Identify which cell holds the provided text, then report its [x, y] central coordinate. 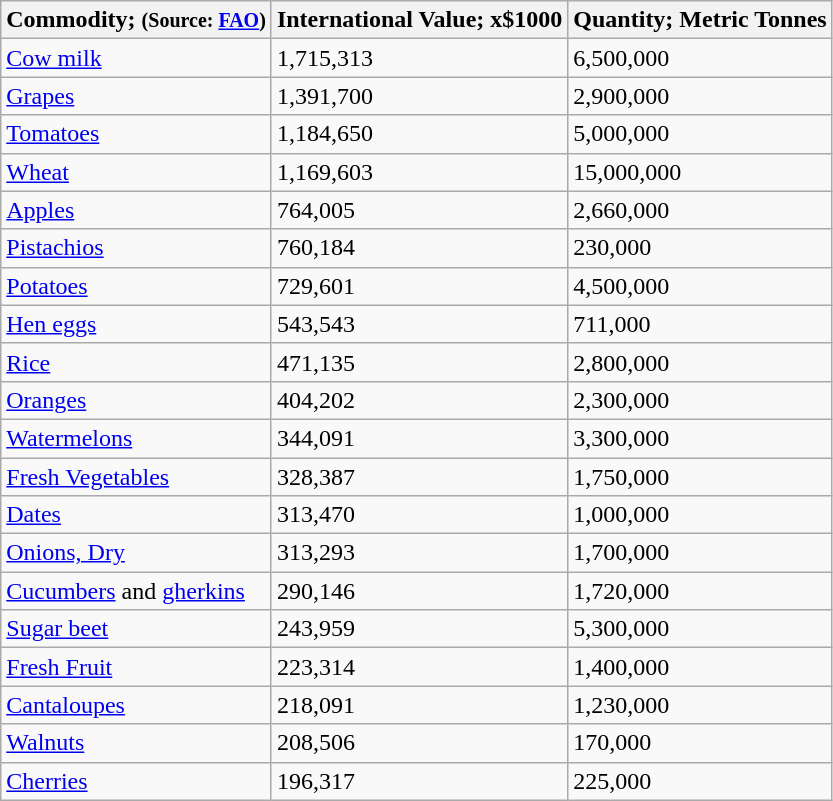
Quantity; Metric Tonnes [700, 20]
Cow milk [136, 58]
4,500,000 [700, 286]
Watermelons [136, 438]
729,601 [419, 286]
208,506 [419, 743]
1,184,650 [419, 134]
1,400,000 [700, 667]
Hen eggs [136, 324]
471,135 [419, 362]
15,000,000 [700, 172]
Onions, Dry [136, 553]
196,317 [419, 781]
Fresh Vegetables [136, 477]
2,900,000 [700, 96]
225,000 [700, 781]
223,314 [419, 667]
760,184 [419, 248]
1,750,000 [700, 477]
344,091 [419, 438]
1,000,000 [700, 515]
2,800,000 [700, 362]
Commodity; (Source: FAO) [136, 20]
Cherries [136, 781]
1,391,700 [419, 96]
2,660,000 [700, 210]
1,715,313 [419, 58]
Apples [136, 210]
Rice [136, 362]
Walnuts [136, 743]
711,000 [700, 324]
313,470 [419, 515]
1,230,000 [700, 705]
International Value; x$1000 [419, 20]
Potatoes [136, 286]
Cantaloupes [136, 705]
Pistachios [136, 248]
328,387 [419, 477]
230,000 [700, 248]
Grapes [136, 96]
1,700,000 [700, 553]
Cucumbers and gherkins [136, 591]
Sugar beet [136, 629]
764,005 [419, 210]
5,000,000 [700, 134]
Dates [136, 515]
1,720,000 [700, 591]
543,543 [419, 324]
6,500,000 [700, 58]
2,300,000 [700, 400]
313,293 [419, 553]
Oranges [136, 400]
Wheat [136, 172]
5,300,000 [700, 629]
Fresh Fruit [136, 667]
3,300,000 [700, 438]
290,146 [419, 591]
170,000 [700, 743]
1,169,603 [419, 172]
218,091 [419, 705]
243,959 [419, 629]
404,202 [419, 400]
Tomatoes [136, 134]
